Pinpoint the cell where the given text exists, returning its [x, y] midpoint coordinate. 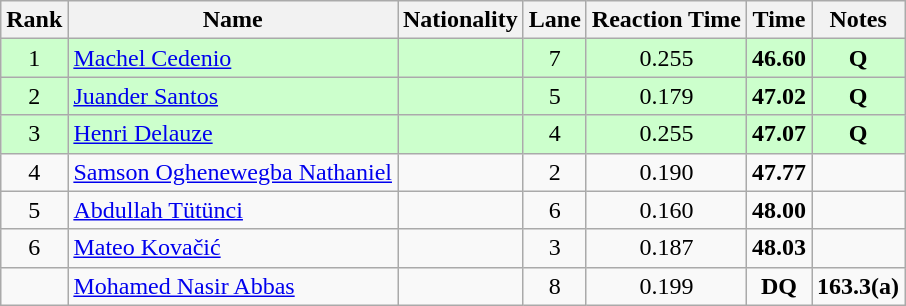
Machel Cedenio [233, 58]
163.3(a) [858, 286]
Lane [554, 20]
Notes [858, 20]
Nationality [461, 20]
0.179 [666, 96]
7 [554, 58]
Henri Delauze [233, 134]
48.03 [778, 248]
47.77 [778, 172]
48.00 [778, 210]
Name [233, 20]
0.160 [666, 210]
Rank [34, 20]
46.60 [778, 58]
47.07 [778, 134]
1 [34, 58]
8 [554, 286]
Mateo Kovačić [233, 248]
0.187 [666, 248]
DQ [778, 286]
0.199 [666, 286]
Samson Oghenewegba Nathaniel [233, 172]
Juander Santos [233, 96]
0.190 [666, 172]
Reaction Time [666, 20]
Time [778, 20]
Mohamed Nasir Abbas [233, 286]
Abdullah Tütünci [233, 210]
47.02 [778, 96]
